Determine the [x, y] coordinate at the center of the cell enclosing the given text.  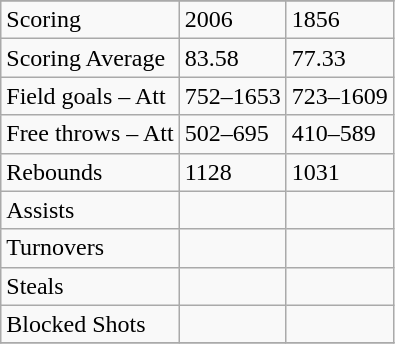
Scoring [90, 20]
Scoring Average [90, 58]
77.33 [340, 58]
83.58 [232, 58]
2006 [232, 20]
Field goals – Att [90, 96]
723–1609 [340, 96]
Rebounds [90, 172]
752–1653 [232, 96]
Turnovers [90, 248]
1031 [340, 172]
1856 [340, 20]
Blocked Shots [90, 324]
502–695 [232, 134]
Assists [90, 210]
Steals [90, 286]
1128 [232, 172]
410–589 [340, 134]
Free throws – Att [90, 134]
